Find where the given text appears and provide that cell's center as [X, Y] coordinate. 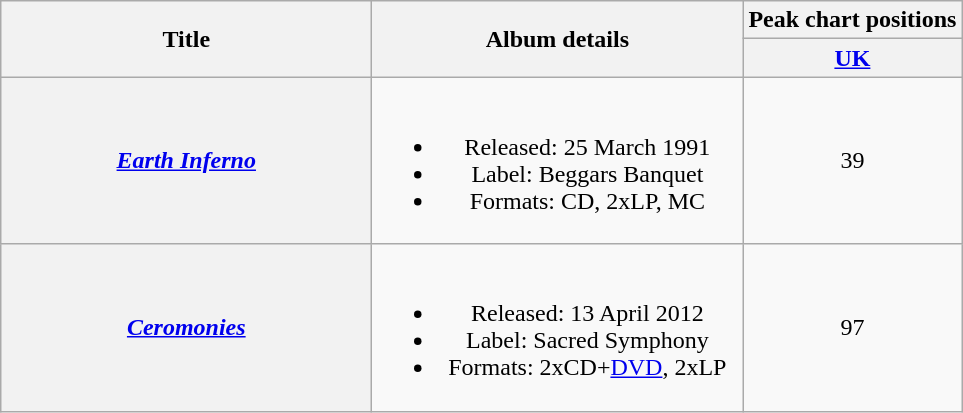
Title [186, 39]
UK [852, 58]
Album details [558, 39]
Ceromonies [186, 328]
39 [852, 160]
Released: 13 April 2012Label: Sacred SymphonyFormats: 2xCD+DVD, 2xLP [558, 328]
Earth Inferno [186, 160]
Peak chart positions [852, 20]
97 [852, 328]
Released: 25 March 1991Label: Beggars BanquetFormats: CD, 2xLP, MC [558, 160]
